Locate the cell with the specified text and output its (x, y) center coordinate. 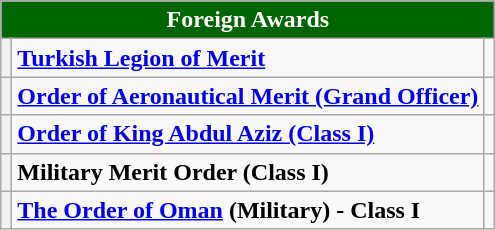
The Order of Oman (Military) - Class I (248, 210)
Order of King Abdul Aziz (Class I) (248, 134)
Turkish Legion of Merit (248, 58)
Military Merit Order (Class I) (248, 172)
Foreign Awards (248, 20)
Order of Aeronautical Merit (Grand Officer) (248, 96)
